Provide the [X, Y] coordinate of the cell's center where the given text is located.  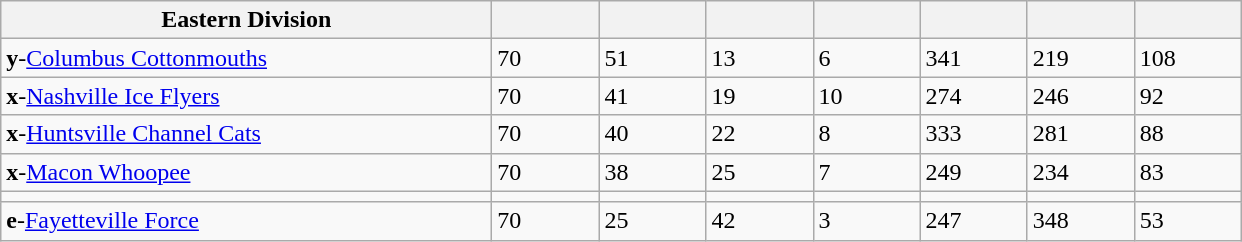
x-Huntsville Channel Cats [246, 134]
7 [866, 172]
88 [1188, 134]
53 [1188, 221]
108 [1188, 58]
42 [760, 221]
219 [1080, 58]
40 [652, 134]
247 [974, 221]
3 [866, 221]
333 [974, 134]
51 [652, 58]
38 [652, 172]
10 [866, 96]
Eastern Division [246, 20]
6 [866, 58]
246 [1080, 96]
348 [1080, 221]
92 [1188, 96]
y-Columbus Cottonmouths [246, 58]
x-Nashville Ice Flyers [246, 96]
41 [652, 96]
x-Macon Whoopee [246, 172]
234 [1080, 172]
22 [760, 134]
13 [760, 58]
274 [974, 96]
e-Fayetteville Force [246, 221]
19 [760, 96]
83 [1188, 172]
8 [866, 134]
281 [1080, 134]
249 [974, 172]
341 [974, 58]
